Return [x, y] of the center of cell containing provided text 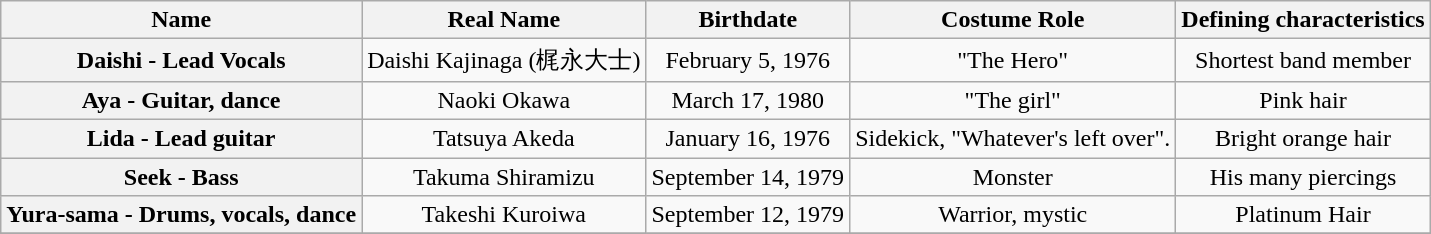
Name [182, 20]
Sidekick, "Whatever's left over". [1013, 138]
Takeshi Kuroiwa [504, 215]
Costume Role [1013, 20]
Tatsuya Akeda [504, 138]
September 12, 1979 [748, 215]
Seek - Bass [182, 177]
Aya - Guitar, dance [182, 100]
Platinum Hair [1303, 215]
Takuma Shiramizu [504, 177]
Daishi - Lead Vocals [182, 60]
Defining characteristics [1303, 20]
Warrior, mystic [1013, 215]
Birthdate [748, 20]
Naoki Okawa [504, 100]
March 17, 1980 [748, 100]
His many piercings [1303, 177]
Monster [1013, 177]
February 5, 1976 [748, 60]
"The Hero" [1013, 60]
Daishi Kajinaga (梶永大士) [504, 60]
January 16, 1976 [748, 138]
"The girl" [1013, 100]
Pink hair [1303, 100]
Real Name [504, 20]
Shortest band member [1303, 60]
Lida - Lead guitar [182, 138]
Yura-sama - Drums, vocals, dance [182, 215]
September 14, 1979 [748, 177]
Bright orange hair [1303, 138]
